Provide the (x, y) coordinate of the cell's center where the given text is located.  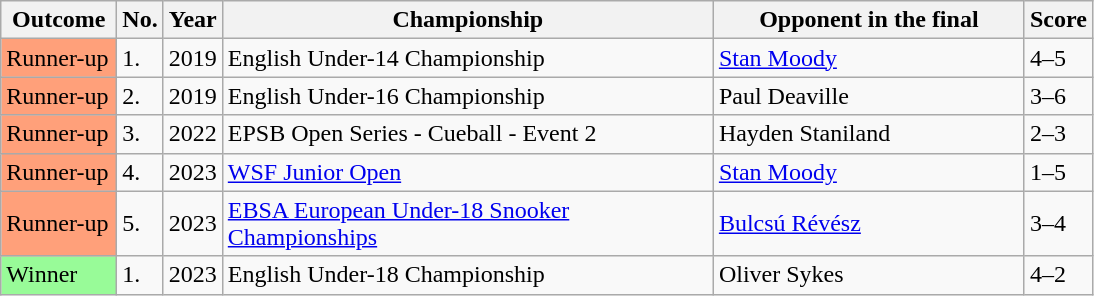
4–2 (1058, 275)
Hayden Staniland (868, 134)
3. (140, 134)
5. (140, 224)
2022 (192, 134)
Outcome (59, 20)
2. (140, 96)
1–5 (1058, 172)
English Under-18 Championship (468, 275)
Championship (468, 20)
EPSB Open Series - Cueball - Event 2 (468, 134)
Paul Deaville (868, 96)
Bulcsú Révész (868, 224)
Score (1058, 20)
English Under-14 Championship (468, 58)
English Under-16 Championship (468, 96)
Year (192, 20)
Opponent in the final (868, 20)
Oliver Sykes (868, 275)
3–4 (1058, 224)
WSF Junior Open (468, 172)
3–6 (1058, 96)
No. (140, 20)
2–3 (1058, 134)
4–5 (1058, 58)
Winner (59, 275)
4. (140, 172)
EBSA European Under-18 Snooker Championships (468, 224)
